Scan for the cell matching the given text and deliver its [X, Y] coordinate at center. 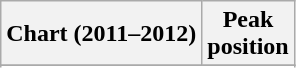
Peakposition [248, 34]
Chart (2011–2012) [102, 34]
